Extract the [X, Y] coordinate from the center of the cell holding the provided text.  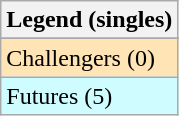
Challengers (0) [90, 58]
Legend (singles) [90, 20]
Futures (5) [90, 96]
